Detect which cell encompasses the target text, then output its (X, Y) center coordinate. 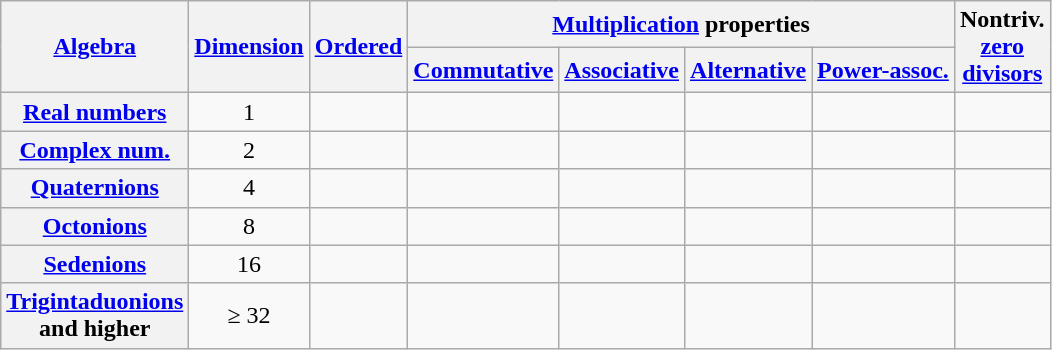
Sedenions (95, 264)
8 (249, 226)
Real numbers (95, 112)
Trigintaduonionsand higher (95, 316)
Multiplication properties (682, 24)
Alternative (748, 70)
Dimension (249, 47)
Nontriv.zerodivisors (1002, 47)
Octonions (95, 226)
Algebra (95, 47)
16 (249, 264)
4 (249, 188)
Quaternions (95, 188)
1 (249, 112)
Power-assoc. (884, 70)
Ordered (358, 47)
Associative (622, 70)
Complex num. (95, 150)
≥ 32 (249, 316)
Commutative (484, 70)
2 (249, 150)
